Output the [X, Y] coordinate of the center of the cell containing the given text.  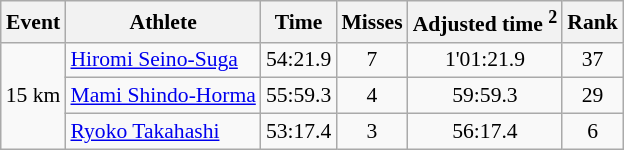
Adjusted time 2 [486, 22]
7 [372, 60]
59:59.3 [486, 96]
37 [592, 60]
Misses [372, 22]
6 [592, 132]
54:21.9 [298, 60]
Ryoko Takahashi [162, 132]
Event [34, 22]
56:17.4 [486, 132]
Time [298, 22]
Mami Shindo-Horma [162, 96]
3 [372, 132]
53:17.4 [298, 132]
Rank [592, 22]
Hiromi Seino-Suga [162, 60]
Athlete [162, 22]
55:59.3 [298, 96]
15 km [34, 96]
4 [372, 96]
29 [592, 96]
1'01:21.9 [486, 60]
